Capture the cell that displays the provided text and extract its [X, Y] central coordinate. 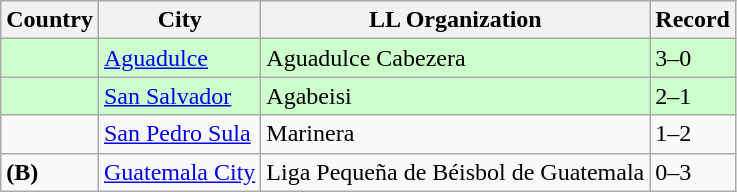
3–0 [693, 58]
Country [50, 20]
Guatemala City [179, 172]
San Salvador [179, 96]
Liga Pequeña de Béisbol de Guatemala [456, 172]
1–2 [693, 134]
San Pedro Sula [179, 134]
Record [693, 20]
(B) [50, 172]
City [179, 20]
2–1 [693, 96]
Aguadulce Cabezera [456, 58]
Aguadulce [179, 58]
Marinera [456, 134]
Agabeisi [456, 96]
0–3 [693, 172]
LL Organization [456, 20]
